Detect which cell encompasses the target text, then output its (x, y) center coordinate. 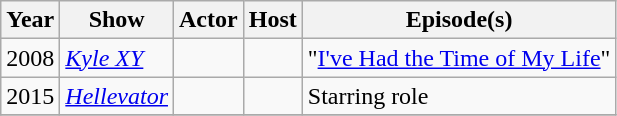
"I've Had the Time of My Life" (459, 58)
Actor (209, 20)
2015 (30, 96)
Host (272, 20)
Starring role (459, 96)
Kyle XY (117, 58)
Hellevator (117, 96)
2008 (30, 58)
Show (117, 20)
Year (30, 20)
Episode(s) (459, 20)
